Return the [X, Y] coordinate for the center point of the cell that contains the specified text.  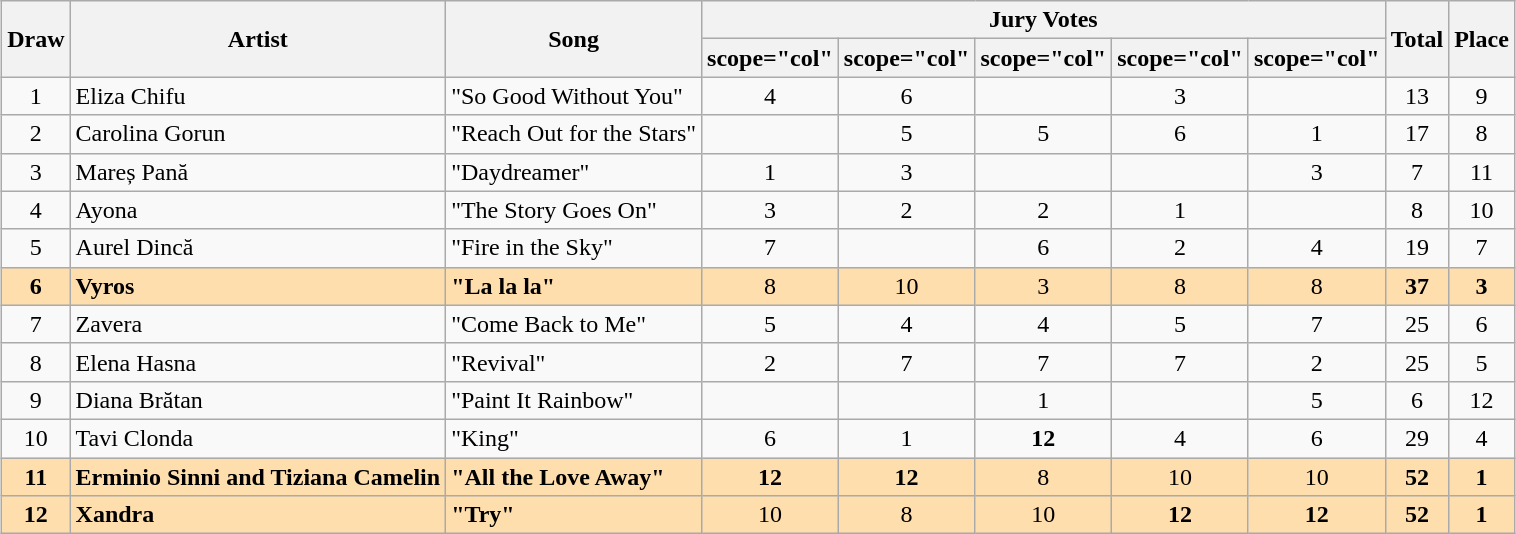
"Fire in the Sky" [574, 248]
Vyros [258, 286]
"All the Love Away" [574, 477]
"Come Back to Me" [574, 324]
37 [1417, 286]
17 [1417, 134]
Erminio Sinni and Tiziana Camelin [258, 477]
Elena Hasna [258, 362]
"Daydreamer" [574, 172]
29 [1417, 438]
"Try" [574, 515]
Eliza Chifu [258, 96]
Draw [36, 39]
"King" [574, 438]
Xandra [258, 515]
Artist [258, 39]
Tavi Clonda [258, 438]
13 [1417, 96]
"So Good Without You" [574, 96]
Carolina Gorun [258, 134]
"The Story Goes On" [574, 210]
"Reach Out for the Stars" [574, 134]
19 [1417, 248]
"Paint It Rainbow" [574, 400]
Ayona [258, 210]
Song [574, 39]
Place [1482, 39]
Jury Votes [1044, 20]
Total [1417, 39]
Diana Brătan [258, 400]
Aurel Dincă [258, 248]
"Revival" [574, 362]
Mareș Pană [258, 172]
Zavera [258, 324]
"La la la" [574, 286]
